Locate the cell with the specified text and output its [x, y] center coordinate. 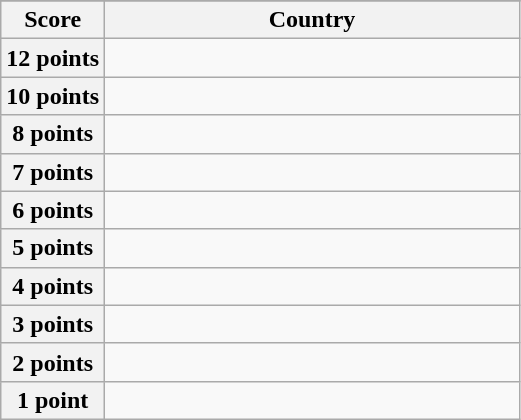
7 points [53, 172]
3 points [53, 324]
Country [312, 20]
8 points [53, 134]
6 points [53, 210]
5 points [53, 248]
Score [53, 20]
2 points [53, 362]
1 point [53, 400]
10 points [53, 96]
12 points [53, 58]
4 points [53, 286]
